For the text-containing cell, return its midpoint in (X, Y) coordinate format. 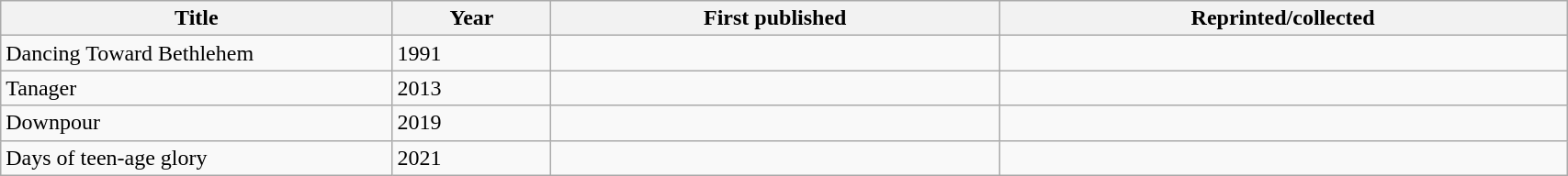
Reprinted/collected (1283, 18)
2013 (472, 88)
First published (775, 18)
2021 (472, 158)
2019 (472, 123)
Title (197, 18)
Dancing Toward Bethlehem (197, 53)
1991 (472, 53)
Year (472, 18)
Tanager (197, 88)
Days of teen-age glory (197, 158)
Downpour (197, 123)
